Capture the cell that displays the provided text and extract its [X, Y] central coordinate. 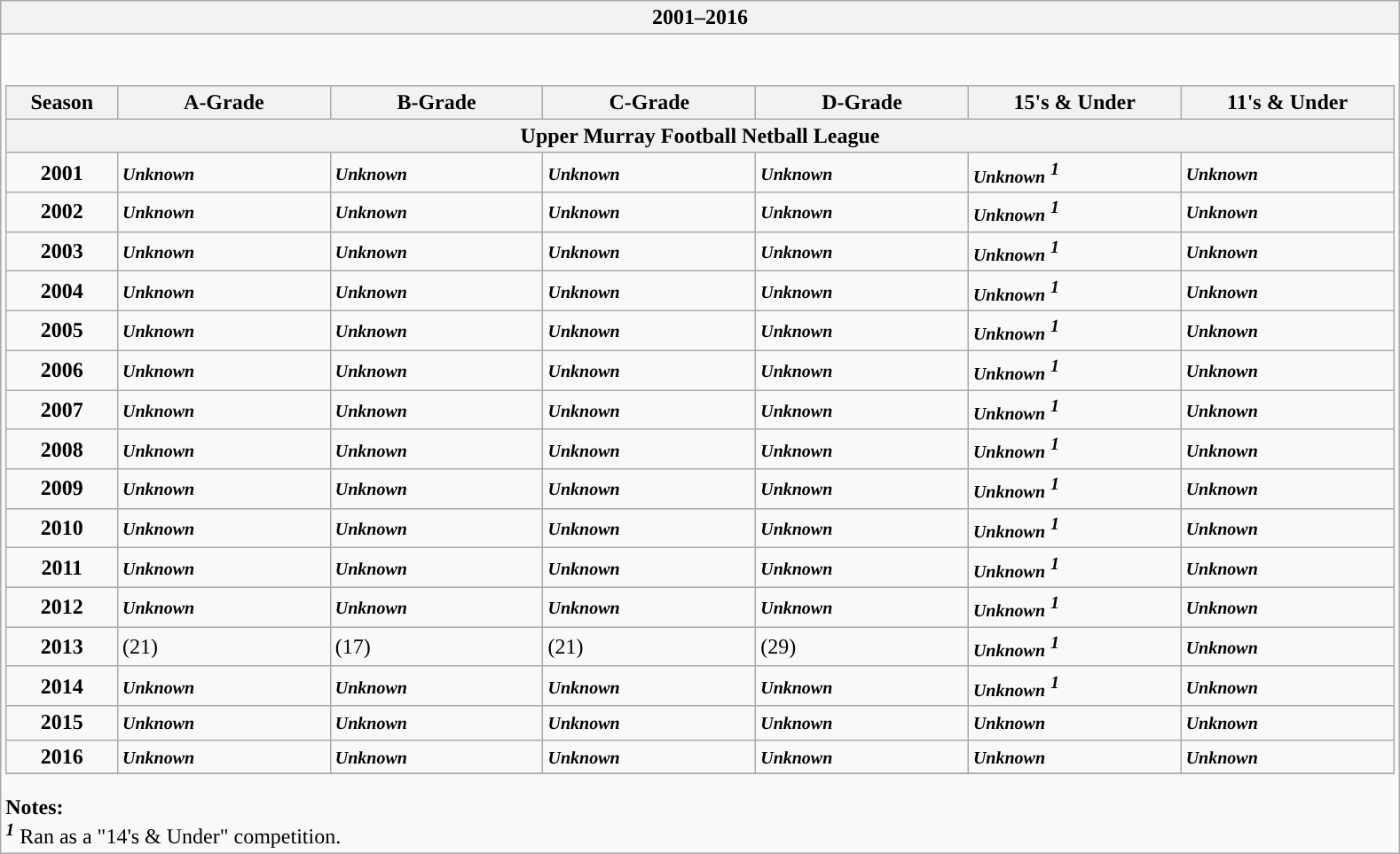
2008 [62, 449]
2015 [62, 723]
2001–2016 [700, 18]
2013 [62, 647]
A-Grade [224, 102]
2004 [62, 291]
2002 [62, 213]
2006 [62, 371]
2003 [62, 252]
(17) [437, 647]
2014 [62, 686]
Upper Murray Football Netball League [700, 136]
B-Grade [437, 102]
2011 [62, 568]
C-Grade [649, 102]
D-Grade [862, 102]
Season [62, 102]
2010 [62, 529]
(29) [862, 647]
2009 [62, 490]
2005 [62, 330]
2016 [62, 756]
11's & Under [1287, 102]
15's & Under [1074, 102]
2007 [62, 410]
2012 [62, 607]
2001 [62, 172]
